Search for the cell housing the specified text and yield its (X, Y) center coordinate. 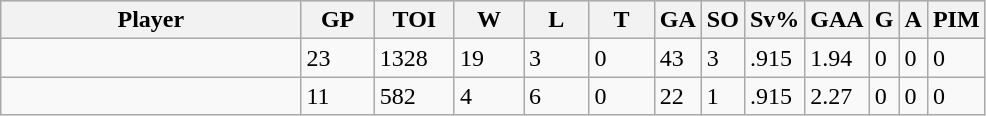
1 (722, 96)
PIM (956, 20)
4 (488, 96)
SO (722, 20)
T (622, 20)
11 (338, 96)
2.27 (837, 96)
GP (338, 20)
L (556, 20)
G (884, 20)
6 (556, 96)
22 (678, 96)
A (913, 20)
43 (678, 58)
GA (678, 20)
1328 (414, 58)
TOI (414, 20)
19 (488, 58)
582 (414, 96)
GAA (837, 20)
23 (338, 58)
Sv% (774, 20)
1.94 (837, 58)
Player (151, 20)
W (488, 20)
